Return (X, Y) of the center of cell containing provided text 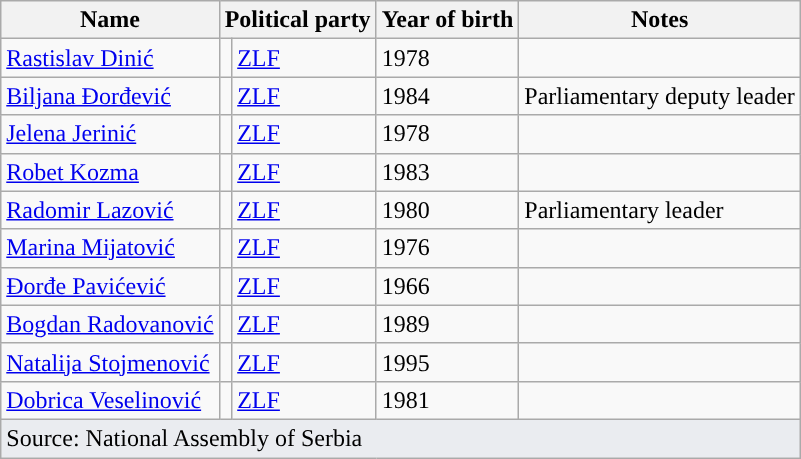
Parliamentary leader (660, 210)
Year of birth (448, 20)
Parliamentary deputy leader (660, 96)
Dobrica Veselinović (110, 400)
1976 (448, 248)
1981 (448, 400)
1989 (448, 324)
Đorđe Pavićević (110, 286)
Natalija Stojmenović (110, 362)
1995 (448, 362)
1966 (448, 286)
Source: National Assembly of Serbia (401, 438)
1980 (448, 210)
Political party (298, 20)
Name (110, 20)
1984 (448, 96)
Radomir Lazović (110, 210)
Rastislav Dinić (110, 58)
Robet Kozma (110, 172)
1983 (448, 172)
Jelena Jerinić (110, 134)
Biljana Đorđević (110, 96)
Notes (660, 20)
Bogdan Radovanović (110, 324)
Marina Mijatović (110, 248)
